Extract the (X, Y) coordinate from the center of the cell holding the provided text.  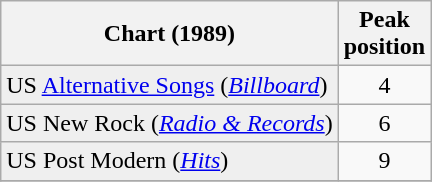
4 (384, 85)
6 (384, 123)
US New Rock (Radio & Records) (170, 123)
US Alternative Songs (Billboard) (170, 85)
9 (384, 161)
Peakposition (384, 34)
Chart (1989) (170, 34)
US Post Modern (Hits) (170, 161)
